Extract the [X, Y] coordinate from the center of the cell holding the provided text.  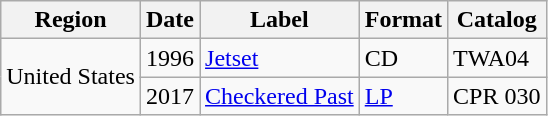
CD [403, 58]
Label [280, 20]
United States [71, 77]
Jetset [280, 58]
Catalog [497, 20]
2017 [170, 96]
Checkered Past [280, 96]
LP [403, 96]
Format [403, 20]
Date [170, 20]
CPR 030 [497, 96]
1996 [170, 58]
Region [71, 20]
TWA04 [497, 58]
